For the text-containing cell, return its midpoint in [X, Y] coordinate format. 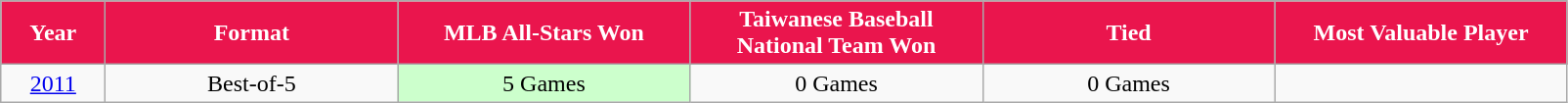
MLB All-Stars Won [544, 33]
Year [53, 33]
Best-of-5 [252, 83]
Taiwanese Baseball National Team Won [837, 33]
Tied [1128, 33]
Format [252, 33]
2011 [53, 83]
5 Games [544, 83]
Most Valuable Player [1421, 33]
